Extract the (X, Y) coordinate from the center of the cell holding the provided text.  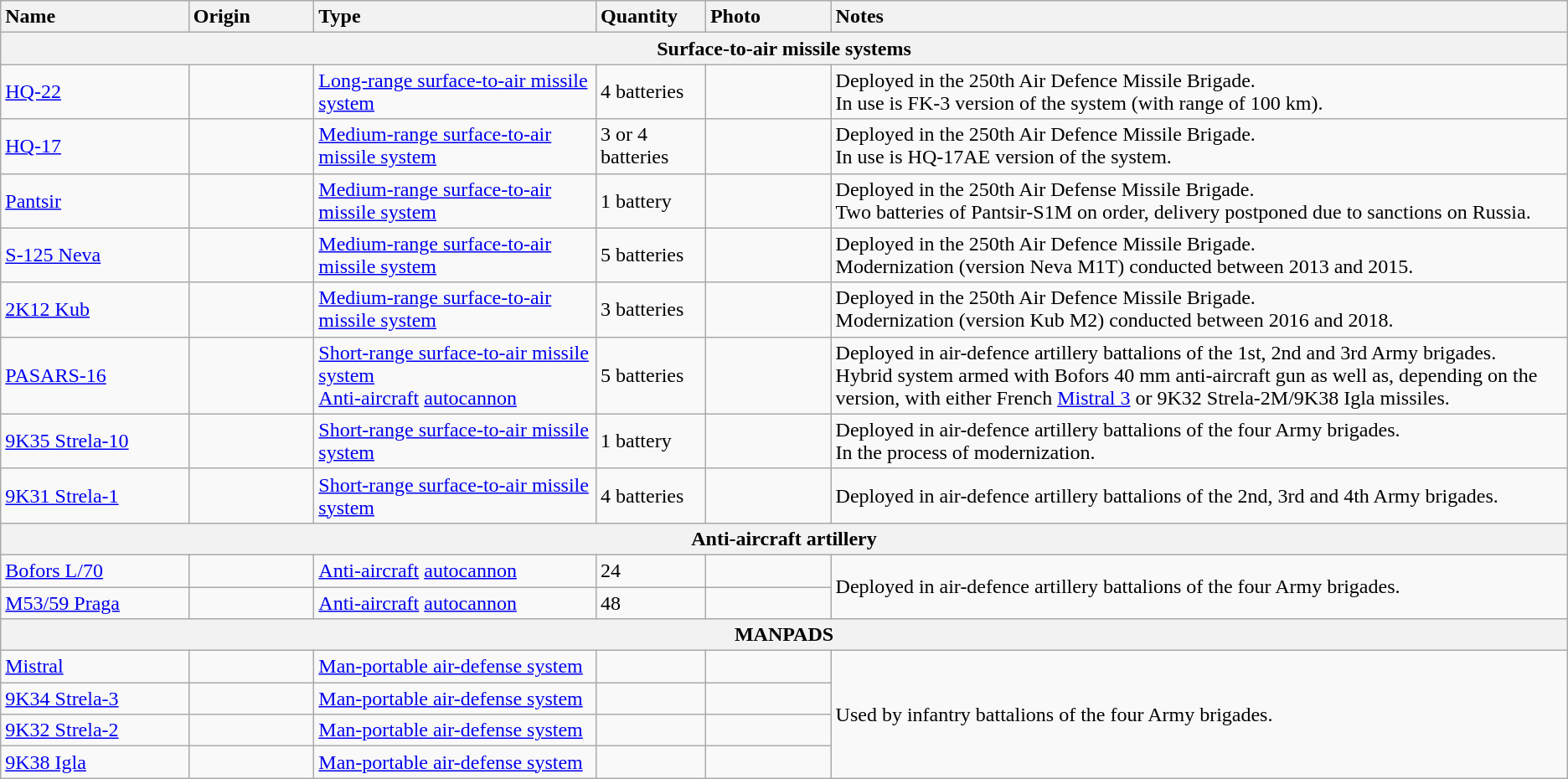
Deployed in the 250th Air Defence Missile Brigade.Modernization (version Kub M2) conducted between 2016 and 2018. (1199, 310)
Surface-to-air missile systems (784, 49)
Name (95, 17)
9K31 Strela-1 (95, 496)
Pantsir (95, 201)
24 (650, 570)
Origin (251, 17)
3 batteries (650, 310)
M53/59 Praga (95, 602)
Bofors L/70 (95, 570)
Long-range surface-to-air missile system (456, 92)
9K32 Strela-2 (95, 730)
Mistral (95, 667)
Deployed in the 250th Air Defence Missile Brigade.In use is FK-3 version of the system (with range of 100 km). (1199, 92)
HQ-22 (95, 92)
Anti-aircraft artillery (784, 539)
Short-range surface-to-air missile system Anti-aircraft autocannon (456, 375)
Type (456, 17)
48 (650, 602)
HQ-17 (95, 146)
Deployed in the 250th Air Defence Missile Brigade.Modernization (version Neva M1T) conducted between 2013 and 2015. (1199, 255)
Deployed in air-defence artillery battalions of the 2nd, 3rd and 4th Army brigades. (1199, 496)
Deployed in air-defence artillery battalions of the four Army brigades. (1199, 586)
9K38 Igla (95, 762)
Quantity (650, 17)
S-125 Neva (95, 255)
PASARS-16 (95, 375)
MANPADS (784, 635)
Photo (768, 17)
Deployed in the 250th Air Defence Missile Brigade.In use is HQ-17AE version of the system. (1199, 146)
Deployed in the 250th Air Defense Missile Brigade.Two batteries of Pantsir-S1M on order, delivery postponed due to sanctions on Russia. (1199, 201)
3 or 4 batteries (650, 146)
Used by infantry battalions of the four Army brigades. (1199, 715)
2K12 Kub (95, 310)
9K35 Strela-10 (95, 441)
Deployed in air-defence artillery battalions of the four Army brigades.In the process of modernization. (1199, 441)
9K34 Strela-3 (95, 699)
Notes (1199, 17)
